Find where the given text appears and provide that cell's center as [x, y] coordinate. 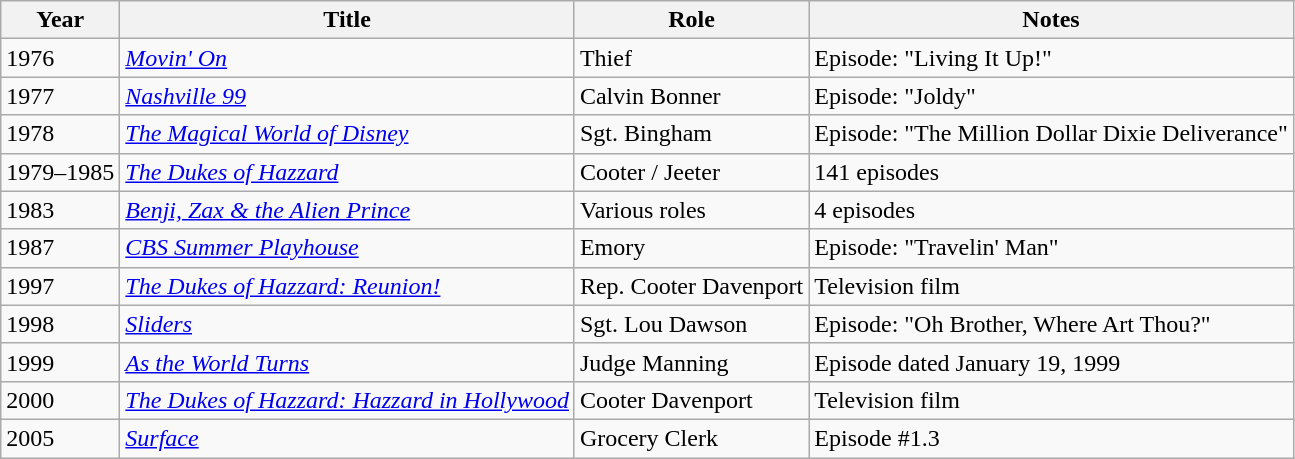
Sgt. Bingham [691, 134]
Sgt. Lou Dawson [691, 324]
Episode: "The Million Dollar Dixie Deliverance" [1052, 134]
2000 [60, 400]
Episode: "Travelin' Man" [1052, 248]
141 episodes [1052, 172]
Benji, Zax & the Alien Prince [348, 210]
Emory [691, 248]
Episode #1.3 [1052, 438]
The Dukes of Hazzard [348, 172]
Calvin Bonner [691, 96]
1978 [60, 134]
Rep. Cooter Davenport [691, 286]
Judge Manning [691, 362]
2005 [60, 438]
Movin' On [348, 58]
1977 [60, 96]
1976 [60, 58]
As the World Turns [348, 362]
Episode: "Oh Brother, Where Art Thou?" [1052, 324]
Grocery Clerk [691, 438]
1999 [60, 362]
Nashville 99 [348, 96]
1998 [60, 324]
Title [348, 20]
Thief [691, 58]
1979–1985 [60, 172]
Episode: "Joldy" [1052, 96]
Various roles [691, 210]
Sliders [348, 324]
Role [691, 20]
Notes [1052, 20]
CBS Summer Playhouse [348, 248]
The Dukes of Hazzard: Reunion! [348, 286]
1983 [60, 210]
Episode: "Living It Up!" [1052, 58]
Year [60, 20]
The Dukes of Hazzard: Hazzard in Hollywood [348, 400]
Surface [348, 438]
Episode dated January 19, 1999 [1052, 362]
Cooter / Jeeter [691, 172]
The Magical World of Disney [348, 134]
4 episodes [1052, 210]
Cooter Davenport [691, 400]
1997 [60, 286]
1987 [60, 248]
